Return the [x, y] coordinate for the center point of the cell that contains the specified text.  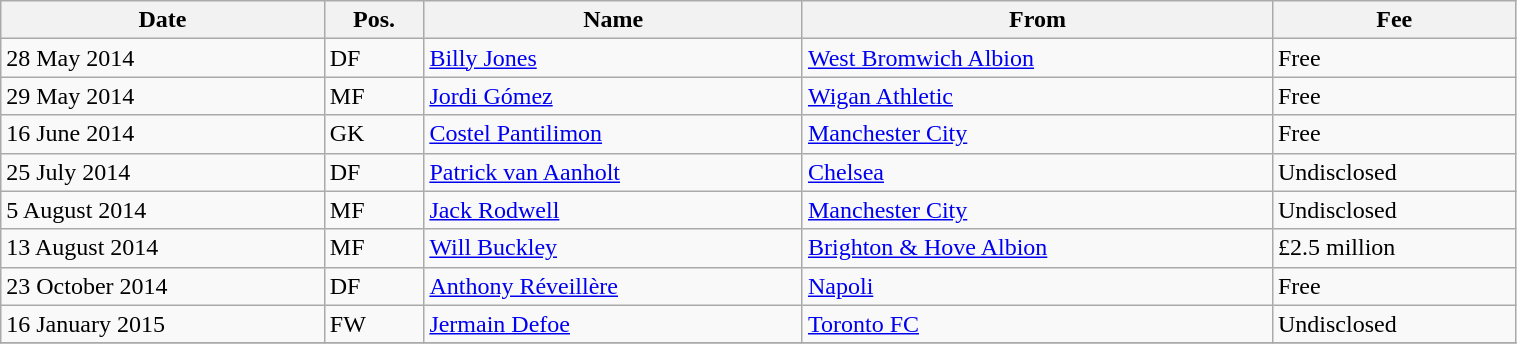
28 May 2014 [163, 58]
Pos. [374, 20]
Will Buckley [614, 248]
West Bromwich Albion [1037, 58]
Toronto FC [1037, 324]
Jack Rodwell [614, 210]
GK [374, 134]
Wigan Athletic [1037, 96]
Costel Pantilimon [614, 134]
£2.5 million [1394, 248]
FW [374, 324]
From [1037, 20]
Anthony Réveillère [614, 286]
5 August 2014 [163, 210]
13 August 2014 [163, 248]
Name [614, 20]
23 October 2014 [163, 286]
Brighton & Hove Albion [1037, 248]
Date [163, 20]
16 June 2014 [163, 134]
16 January 2015 [163, 324]
Patrick van Aanholt [614, 172]
29 May 2014 [163, 96]
Fee [1394, 20]
Jordi Gómez [614, 96]
Jermain Defoe [614, 324]
25 July 2014 [163, 172]
Billy Jones [614, 58]
Napoli [1037, 286]
Chelsea [1037, 172]
